Capture the cell that displays the provided text and extract its (X, Y) central coordinate. 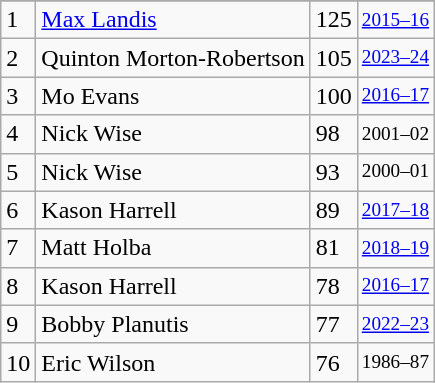
1986–87 (395, 362)
2 (18, 58)
Max Landis (173, 20)
98 (334, 134)
2015–16 (395, 20)
100 (334, 96)
5 (18, 172)
76 (334, 362)
2000–01 (395, 172)
2001–02 (395, 134)
8 (18, 286)
7 (18, 248)
Quinton Morton-Robertson (173, 58)
2017–18 (395, 210)
125 (334, 20)
Bobby Planutis (173, 324)
Eric Wilson (173, 362)
3 (18, 96)
89 (334, 210)
10 (18, 362)
105 (334, 58)
81 (334, 248)
2022–23 (395, 324)
9 (18, 324)
93 (334, 172)
2023–24 (395, 58)
2018–19 (395, 248)
Matt Holba (173, 248)
6 (18, 210)
77 (334, 324)
4 (18, 134)
1 (18, 20)
Mo Evans (173, 96)
78 (334, 286)
